Pinpoint the cell where the given text exists, returning its [x, y] midpoint coordinate. 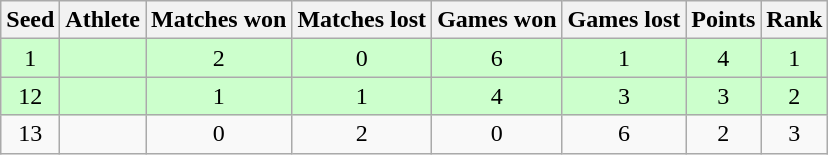
Seed [30, 20]
Athlete [103, 20]
12 [30, 96]
13 [30, 134]
Matches lost [362, 20]
Rank [794, 20]
Games lost [624, 20]
Points [724, 20]
Matches won [219, 20]
Games won [497, 20]
